From the cell containing the given text, extract its center point as (x, y) coordinate. 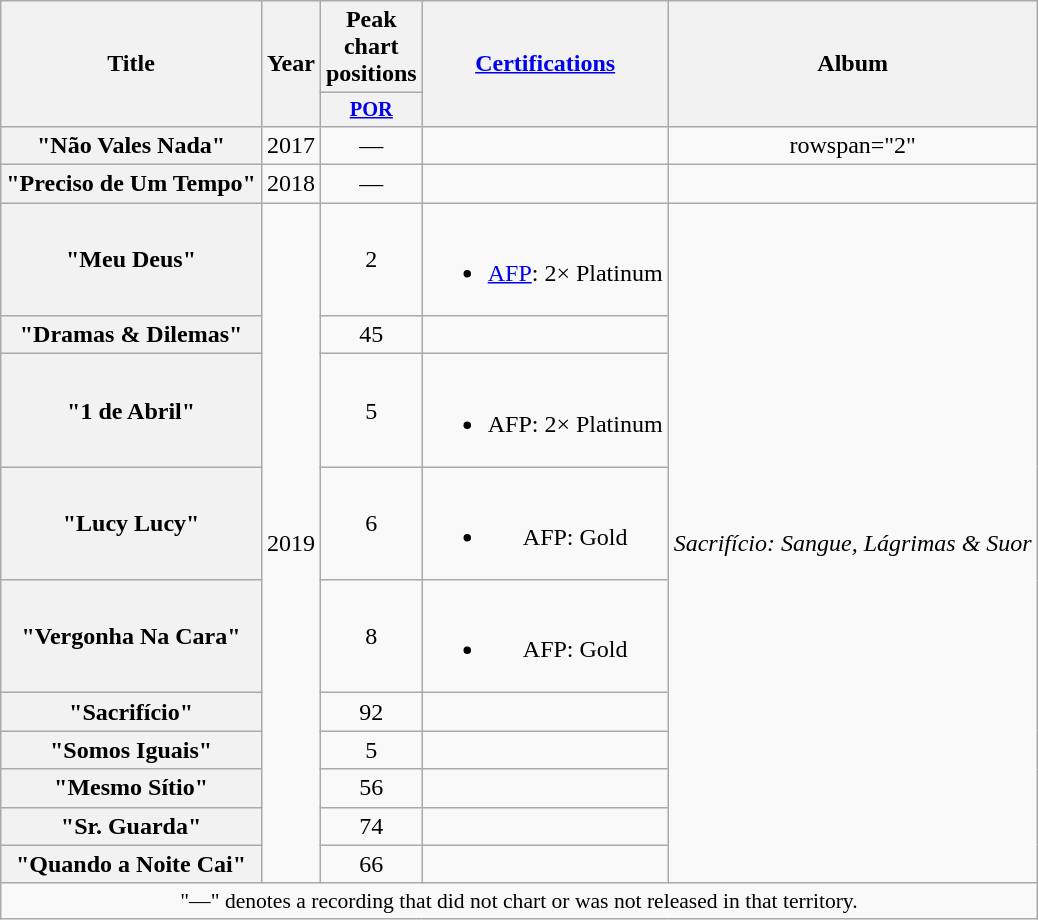
Peak chart positions (371, 47)
rowspan="2" (852, 145)
"Dramas & Dilemas" (132, 335)
"Mesmo Sítio" (132, 788)
"Quando a Noite Cai" (132, 864)
"Preciso de Um Tempo" (132, 184)
"Sr. Guarda" (132, 826)
8 (371, 636)
45 (371, 335)
74 (371, 826)
Certifications (545, 64)
2017 (290, 145)
66 (371, 864)
POR (371, 110)
"1 de Abril" (132, 410)
92 (371, 712)
2019 (290, 544)
"Vergonha Na Cara" (132, 636)
56 (371, 788)
Album (852, 64)
"Não Vales Nada" (132, 145)
"Meu Deus" (132, 260)
Sacrifício: Sangue, Lágrimas & Suor (852, 544)
"Sacrifício" (132, 712)
2 (371, 260)
2018 (290, 184)
Title (132, 64)
"Somos Iguais" (132, 750)
"—" denotes a recording that did not chart or was not released in that territory. (519, 901)
"Lucy Lucy" (132, 524)
Year (290, 64)
6 (371, 524)
